Detect which cell encompasses the target text, then output its (x, y) center coordinate. 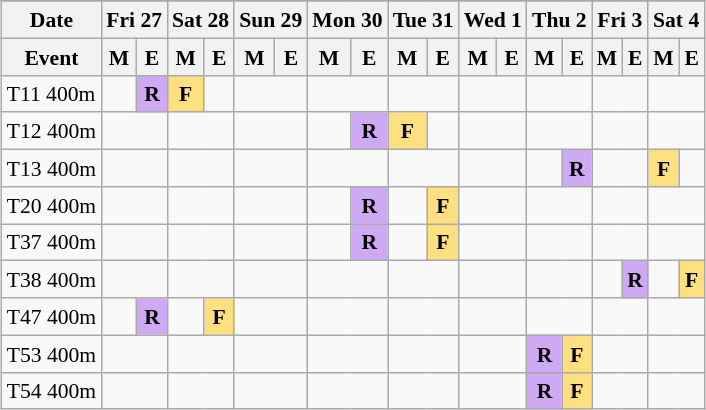
T53 400m (52, 354)
Mon 30 (347, 20)
T20 400m (52, 204)
T13 400m (52, 168)
Fri 3 (620, 20)
Fri 27 (134, 20)
Sat 28 (200, 20)
Sun 29 (270, 20)
Tue 31 (424, 20)
T37 400m (52, 242)
Date (52, 20)
Thu 2 (560, 20)
T12 400m (52, 130)
Wed 1 (493, 20)
T11 400m (52, 94)
Event (52, 56)
T38 400m (52, 280)
Sat 4 (676, 20)
T54 400m (52, 390)
T47 400m (52, 316)
